For the text-containing cell, return its midpoint in [X, Y] coordinate format. 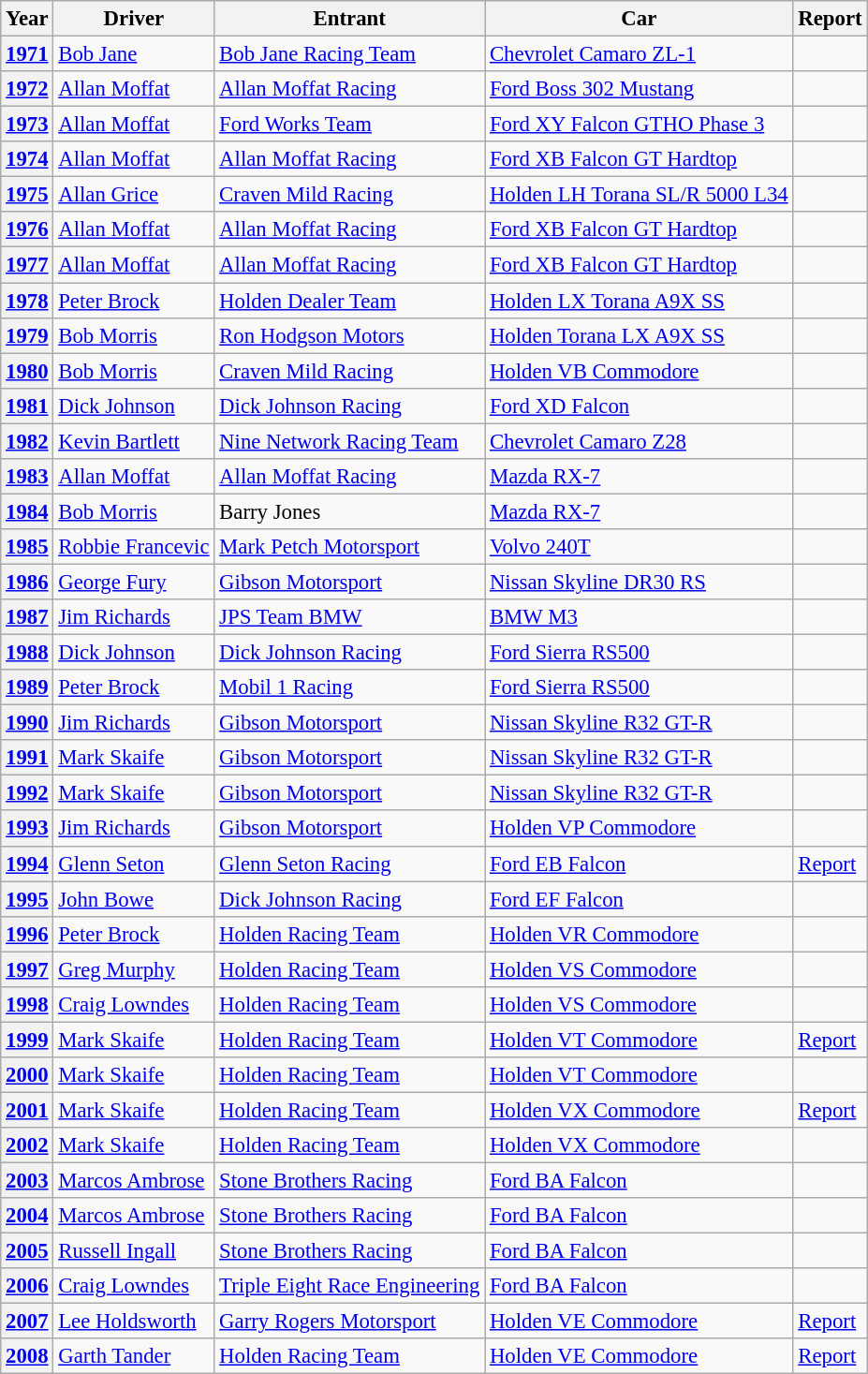
Car [639, 19]
1992 [27, 793]
1975 [27, 195]
1983 [27, 477]
1979 [27, 335]
1997 [27, 969]
Ford EF Falcon [639, 899]
Nine Network Racing Team [350, 441]
2004 [27, 1216]
1984 [27, 511]
Entrant [350, 19]
Holden Dealer Team [350, 301]
1991 [27, 758]
1981 [27, 406]
1995 [27, 899]
Robbie Francevic [134, 547]
Holden Torana LX A9X SS [639, 335]
Ron Hodgson Motors [350, 335]
Nissan Skyline DR30 RS [639, 582]
Triple Eight Race Engineering [350, 1286]
Ford XY Falcon GTHO Phase 3 [639, 125]
Russell Ingall [134, 1251]
2007 [27, 1322]
Ford EB Falcon [639, 864]
1982 [27, 441]
1971 [27, 54]
Holden LH Torana SL/R 5000 L34 [639, 195]
1977 [27, 265]
Bob Jane Racing Team [350, 54]
Greg Murphy [134, 969]
2006 [27, 1286]
Allan Grice [134, 195]
Lee Holdsworth [134, 1322]
Bob Jane [134, 54]
1980 [27, 371]
1986 [27, 582]
Holden VB Commodore [639, 371]
Chevrolet Camaro ZL-1 [639, 54]
1974 [27, 159]
1993 [27, 829]
1988 [27, 653]
JPS Team BMW [350, 617]
1976 [27, 229]
Holden VR Commodore [639, 934]
John Bowe [134, 899]
1994 [27, 864]
Ford Works Team [350, 125]
Holden LX Torana A9X SS [639, 301]
Driver [134, 19]
2005 [27, 1251]
1973 [27, 125]
1999 [27, 1040]
1998 [27, 1005]
2003 [27, 1181]
Year [27, 19]
Holden VP Commodore [639, 829]
1990 [27, 723]
Barry Jones [350, 511]
1972 [27, 89]
2001 [27, 1110]
George Fury [134, 582]
2000 [27, 1075]
1996 [27, 934]
1978 [27, 301]
Chevrolet Camaro Z28 [639, 441]
Ford XD Falcon [639, 406]
Kevin Bartlett [134, 441]
2002 [27, 1145]
Holden VE Commodore [639, 1322]
Ford Boss 302 Mustang [639, 89]
Volvo 240T [639, 547]
1985 [27, 547]
BMW M3 [639, 617]
Garry Rogers Motorsport [350, 1322]
Glenn Seton [134, 864]
Mobil 1 Racing [350, 687]
Glenn Seton Racing [350, 864]
1987 [27, 617]
Mark Petch Motorsport [350, 547]
1989 [27, 687]
